Output the (X, Y) coordinate of the center of the cell containing the given text.  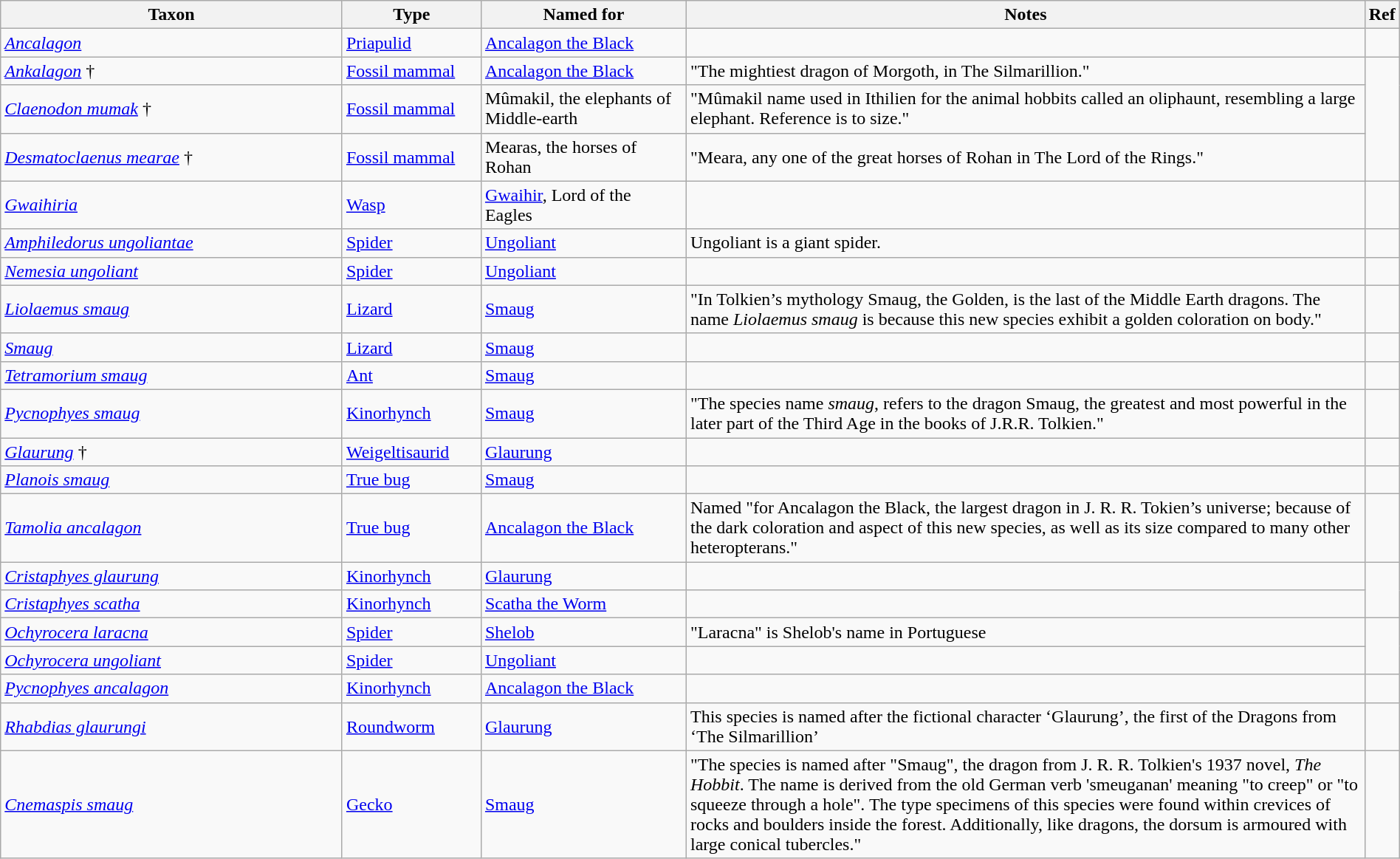
Pycnophyes smaug (171, 414)
Ochyrocera ungoliant (171, 660)
Glaurung † (171, 451)
"The mightiest dragon of Morgoth, in The Silmarillion." (1025, 71)
Type (411, 15)
Scatha the Worm (583, 604)
Tetramorium smaug (171, 375)
Desmatoclaenus mearae † (171, 157)
Amphiledorus ungoliantae (171, 243)
Gwaihiria (171, 205)
Cristaphyes scatha (171, 604)
Roundworm (411, 727)
Ref (1382, 15)
Weigeltisaurid (411, 451)
Cristaphyes glaurung (171, 576)
Shelob (583, 632)
Taxon (171, 15)
Ochyrocera laracna (171, 632)
Planois smaug (171, 480)
Cnemaspis smaug (171, 804)
Priapulid (411, 43)
"Mûmakil name used in Ithilien for the animal hobbits called an oliphaunt, resembling a large elephant. Reference is to size." (1025, 109)
Claenodon mumak † (171, 109)
Ungoliant is a giant spider. (1025, 243)
Mearas, the horses of Rohan (583, 157)
"Meara, any one of the great horses of Rohan in The Lord of the Rings." (1025, 157)
Pycnophyes ancalagon (171, 688)
Mûmakil, the elephants of Middle-earth (583, 109)
Ancalagon (171, 43)
Notes (1025, 15)
"Laracna" is Shelob's name in Portuguese (1025, 632)
Ant (411, 375)
Rhabdias glaurungi (171, 727)
Liolaemus smaug (171, 309)
Wasp (411, 205)
Gwaihir, Lord of the Eagles (583, 205)
Named for (583, 15)
Nemesia ungoliant (171, 271)
Tamolia ancalagon (171, 528)
Gecko (411, 804)
This species is named after the fictional character ‘Glaurung’, the first of the Dragons from ‘The Silmarillion’ (1025, 727)
Ankalagon † (171, 71)
